Find where the given text appears and provide that cell's center as (X, Y) coordinate. 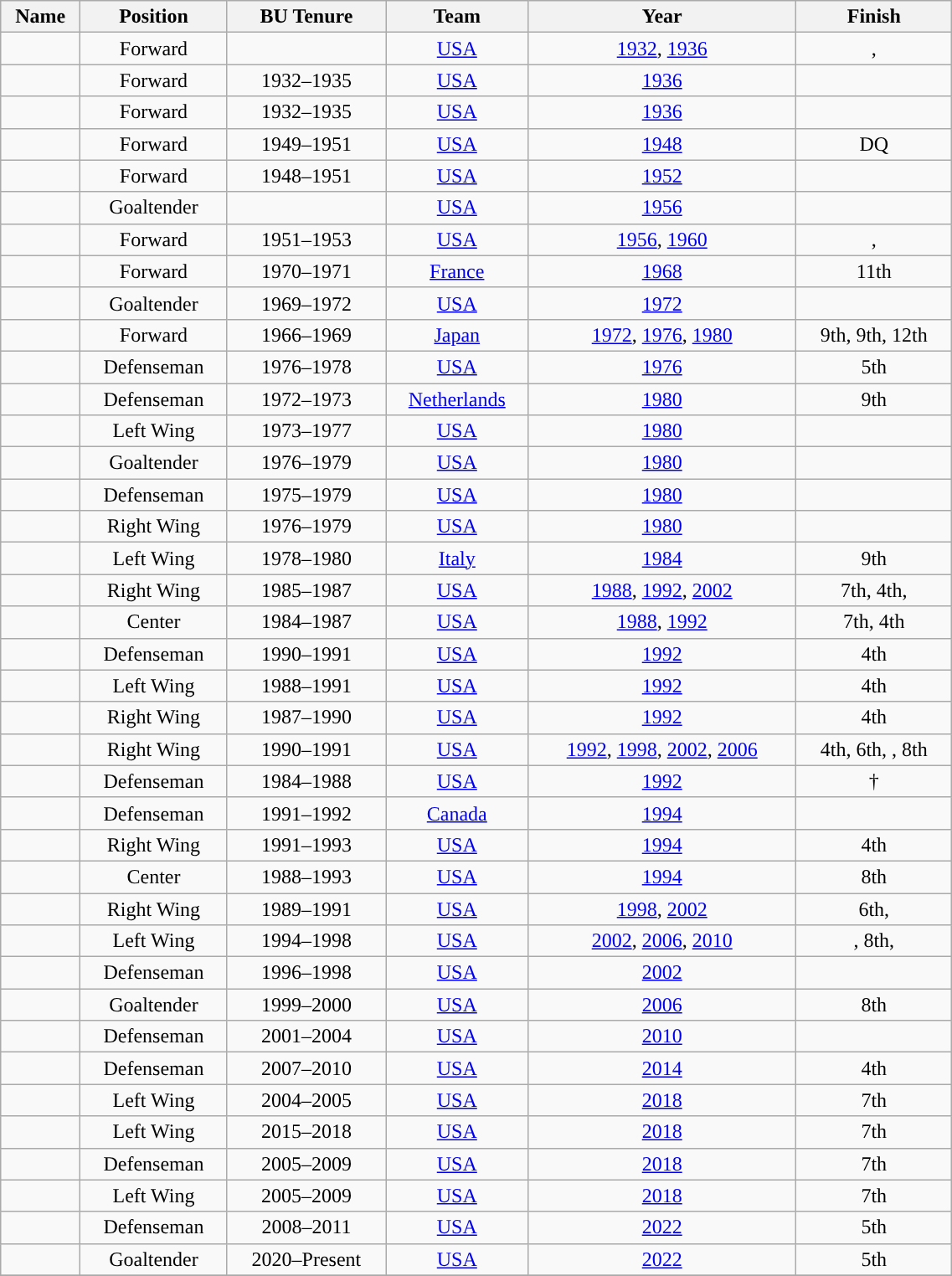
1988, 1992, 2002 (662, 590)
1952 (662, 176)
Canada (457, 813)
1968 (662, 271)
2002 (662, 973)
1988–1991 (306, 686)
1985–1987 (306, 590)
1976 (662, 367)
Year (662, 17)
1970–1971 (306, 271)
1969–1972 (306, 303)
1975–1979 (306, 495)
1999–2000 (306, 1005)
Position (154, 17)
2002, 2006, 2010 (662, 941)
4th, 6th, , 8th (874, 749)
1994–1998 (306, 941)
1951–1953 (306, 239)
7th, 4th, (874, 590)
1973–1977 (306, 431)
1988–1993 (306, 877)
2015–2018 (306, 1132)
† (874, 781)
2010 (662, 1037)
1972 (662, 303)
2007–2010 (306, 1068)
1984–1987 (306, 622)
1991–1993 (306, 845)
Netherlands (457, 399)
1949–1951 (306, 144)
1998, 2002 (662, 908)
1948–1951 (306, 176)
France (457, 271)
1988, 1992 (662, 622)
11th (874, 271)
1972, 1976, 1980 (662, 335)
2020–Present (306, 1259)
1984–1988 (306, 781)
2006 (662, 1005)
1966–1969 (306, 335)
, 8th, (874, 941)
1972–1973 (306, 399)
DQ (874, 144)
1992, 1998, 2002, 2006 (662, 749)
2014 (662, 1068)
1976–1978 (306, 367)
1932, 1936 (662, 49)
Team (457, 17)
1991–1992 (306, 813)
1989–1991 (306, 908)
7th, 4th (874, 622)
1956 (662, 208)
1996–1998 (306, 973)
1948 (662, 144)
BU Tenure (306, 17)
2001–2004 (306, 1037)
2004–2005 (306, 1100)
9th, 9th, 12th (874, 335)
1984 (662, 558)
Italy (457, 558)
1987–1990 (306, 718)
2008–2011 (306, 1227)
6th, (874, 908)
Finish (874, 17)
1956, 1960 (662, 239)
1978–1980 (306, 558)
Japan (457, 335)
Name (40, 17)
